Extract the (X, Y) coordinate from the center of the cell holding the provided text.  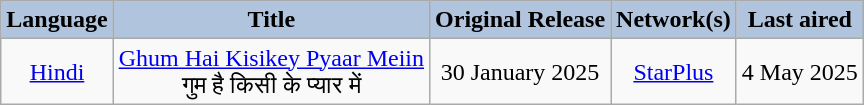
Title (271, 20)
30 January 2025 (520, 72)
Last aired (800, 20)
Ghum Hai Kisikey Pyaar Meiin गुम है किसी के प्यार में (271, 72)
StarPlus (674, 72)
Network(s) (674, 20)
Original Release (520, 20)
4 May 2025 (800, 72)
Language (57, 20)
Hindi (57, 72)
